Detect which cell encompasses the target text, then output its (x, y) center coordinate. 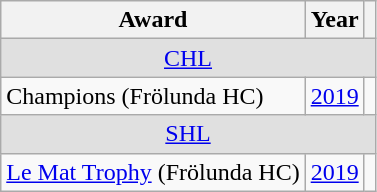
SHL (188, 134)
Year (334, 20)
Le Mat Trophy (Frölunda HC) (153, 172)
Award (153, 20)
CHL (188, 58)
Champions (Frölunda HC) (153, 96)
